Scan for the cell matching the given text and deliver its [X, Y] coordinate at center. 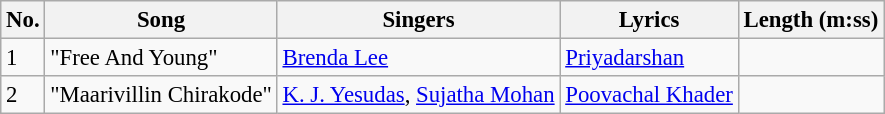
Brenda Lee [418, 58]
No. [23, 20]
1 [23, 58]
K. J. Yesudas, Sujatha Mohan [418, 95]
Priyadarshan [649, 58]
Poovachal Khader [649, 95]
Lyrics [649, 20]
"Free And Young" [161, 58]
2 [23, 95]
Singers [418, 20]
Length (m:ss) [810, 20]
Song [161, 20]
"Maarivillin Chirakode" [161, 95]
